Find where the given text appears and provide that cell's center as (x, y) coordinate. 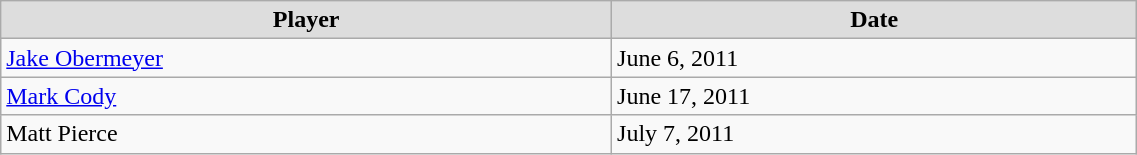
Matt Pierce (306, 134)
June 6, 2011 (874, 58)
Jake Obermeyer (306, 58)
Mark Cody (306, 96)
June 17, 2011 (874, 96)
July 7, 2011 (874, 134)
Date (874, 20)
Player (306, 20)
